Detect which cell encompasses the target text, then output its [x, y] center coordinate. 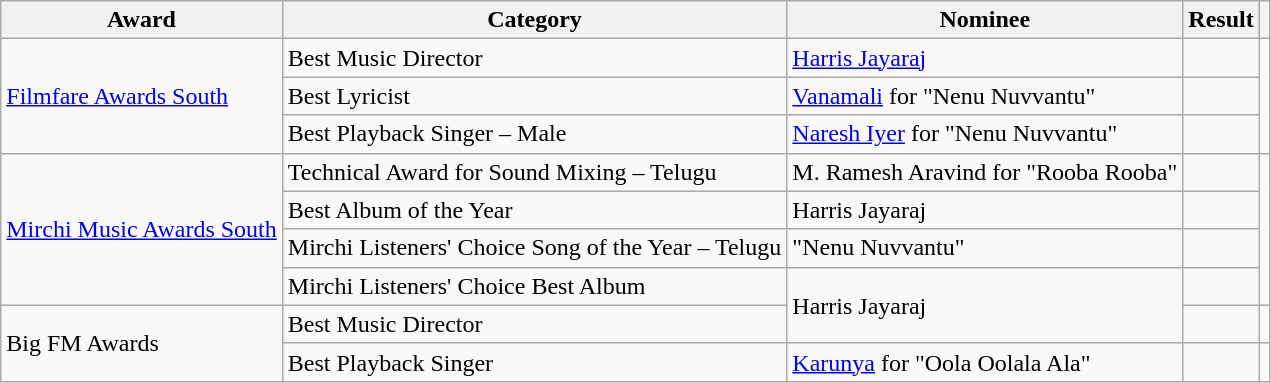
Best Lyricist [534, 96]
Best Album of the Year [534, 210]
"Nenu Nuvvantu" [985, 248]
Best Playback Singer [534, 362]
Mirchi Listeners' Choice Best Album [534, 286]
Vanamali for "Nenu Nuvvantu" [985, 96]
M. Ramesh Aravind for "Rooba Rooba" [985, 172]
Mirchi Listeners' Choice Song of the Year – Telugu [534, 248]
Nominee [985, 20]
Category [534, 20]
Technical Award for Sound Mixing – Telugu [534, 172]
Big FM Awards [142, 343]
Naresh Iyer for "Nenu Nuvvantu" [985, 134]
Result [1221, 20]
Filmfare Awards South [142, 96]
Mirchi Music Awards South [142, 229]
Award [142, 20]
Best Playback Singer – Male [534, 134]
Karunya for "Oola Oolala Ala" [985, 362]
